Return the [X, Y] coordinate for the center point of the cell that contains the specified text.  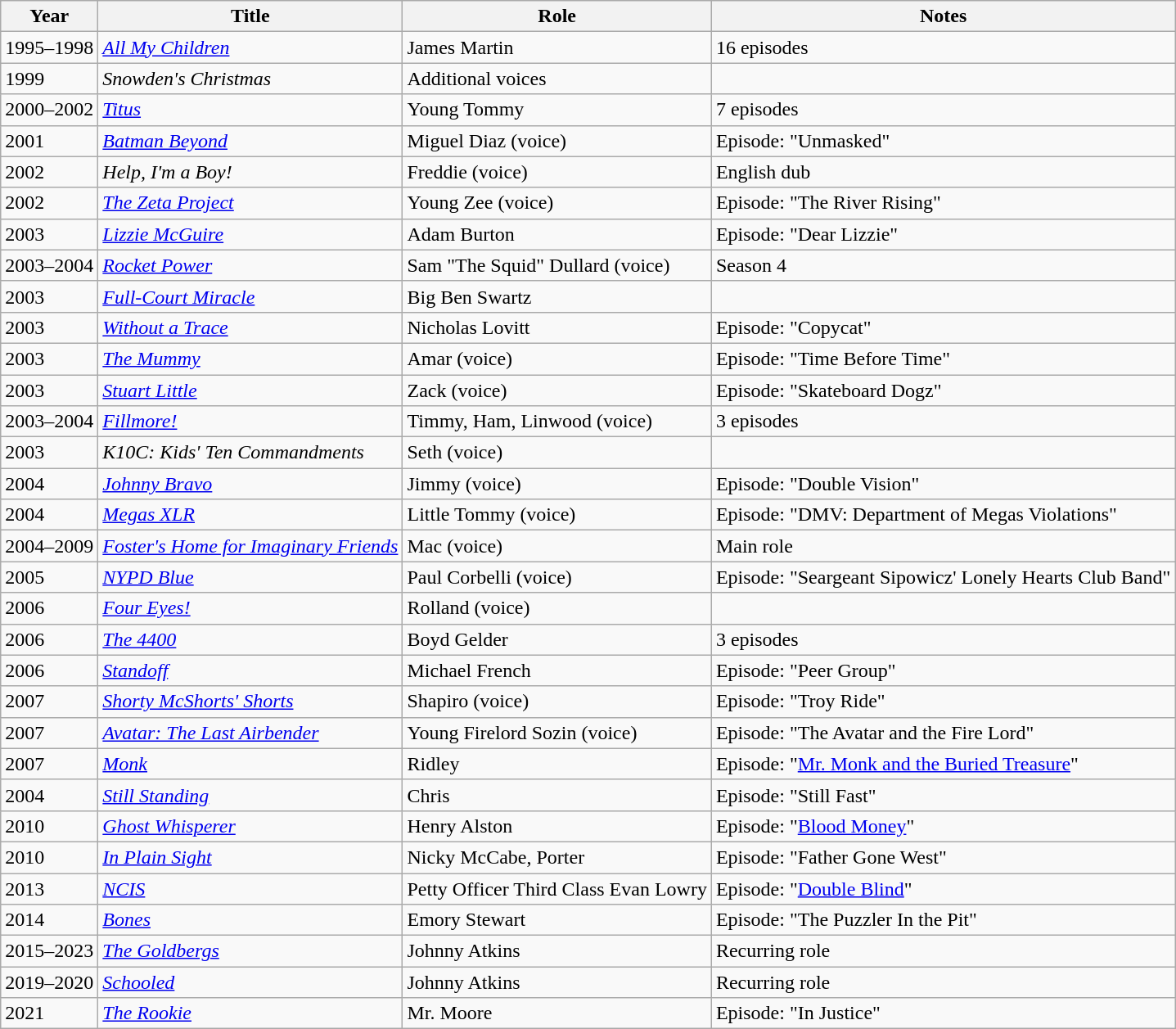
Episode: "DMV: Department of Megas Violations" [943, 515]
Adam Burton [556, 234]
Timmy, Ham, Linwood (voice) [556, 422]
Shorty McShorts' Shorts [250, 702]
Episode: "Double Vision" [943, 484]
Mr. Moore [556, 1013]
Episode: "The Puzzler In the Pit" [943, 920]
All My Children [250, 47]
NCIS [250, 888]
The 4400 [250, 639]
James Martin [556, 47]
Episode: "Mr. Monk and the Buried Treasure" [943, 764]
Johnny Bravo [250, 484]
Little Tommy (voice) [556, 515]
Episode: "Seargeant Sipowicz' Lonely Hearts Club Band" [943, 577]
Freddie (voice) [556, 172]
Full-Court Miracle [250, 296]
Still Standing [250, 795]
2013 [49, 888]
2014 [49, 920]
Nicholas Lovitt [556, 327]
Episode: "Dear Lizzie" [943, 234]
7 episodes [943, 110]
Young Zee (voice) [556, 203]
Snowden's Christmas [250, 79]
Henry Alston [556, 826]
1995–1998 [49, 47]
Episode: "Still Fast" [943, 795]
The Rookie [250, 1013]
Episode: "Time Before Time" [943, 359]
Bones [250, 920]
Ghost Whisperer [250, 826]
The Mummy [250, 359]
Ridley [556, 764]
Notes [943, 16]
Mac (voice) [556, 546]
Additional voices [556, 79]
Batman Beyond [250, 141]
Foster's Home for Imaginary Friends [250, 546]
Emory Stewart [556, 920]
Episode: "Copycat" [943, 327]
Rolland (voice) [556, 608]
Episode: "The River Rising" [943, 203]
Seth (voice) [556, 453]
Help, I'm a Boy! [250, 172]
Lizzie McGuire [250, 234]
Young Tommy [556, 110]
Four Eyes! [250, 608]
Megas XLR [250, 515]
Rocket Power [250, 265]
Monk [250, 764]
Episode: "Unmasked" [943, 141]
Episode: "In Justice" [943, 1013]
Michael French [556, 670]
Paul Corbelli (voice) [556, 577]
Episode: "The Avatar and the Fire Lord" [943, 733]
Episode: "Blood Money" [943, 826]
Avatar: The Last Airbender [250, 733]
K10C: Kids' Ten Commandments [250, 453]
Stuart Little [250, 390]
2001 [49, 141]
2005 [49, 577]
Titus [250, 110]
Title [250, 16]
Miguel Diaz (voice) [556, 141]
Young Firelord Sozin (voice) [556, 733]
English dub [943, 172]
Schooled [250, 982]
2015–2023 [49, 951]
2000–2002 [49, 110]
Petty Officer Third Class Evan Lowry [556, 888]
Episode: "Skateboard Dogz" [943, 390]
Amar (voice) [556, 359]
1999 [49, 79]
Chris [556, 795]
The Goldbergs [250, 951]
Episode: "Peer Group" [943, 670]
Year [49, 16]
Nicky McCabe, Porter [556, 857]
Jimmy (voice) [556, 484]
Sam "The Squid" Dullard (voice) [556, 265]
2019–2020 [49, 982]
Standoff [250, 670]
Role [556, 16]
Fillmore! [250, 422]
2004–2009 [49, 546]
Boyd Gelder [556, 639]
Shapiro (voice) [556, 702]
16 episodes [943, 47]
Main role [943, 546]
Without a Trace [250, 327]
Episode: "Troy Ride" [943, 702]
NYPD Blue [250, 577]
Zack (voice) [556, 390]
Season 4 [943, 265]
2021 [49, 1013]
Episode: "Double Blind" [943, 888]
Big Ben Swartz [556, 296]
The Zeta Project [250, 203]
In Plain Sight [250, 857]
Episode: "Father Gone West" [943, 857]
